For the text-containing cell, return its midpoint in [X, Y] coordinate format. 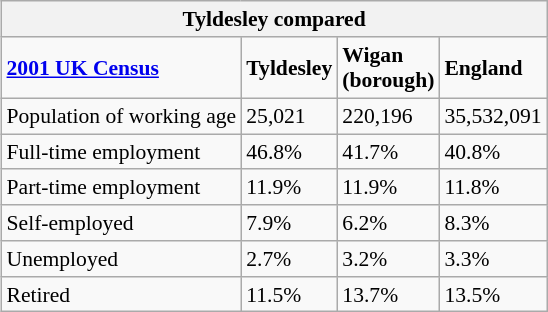
England [492, 68]
41.7% [388, 152]
Part-time employment [121, 187]
3.2% [388, 259]
13.5% [492, 294]
6.2% [388, 223]
11.5% [289, 294]
11.8% [492, 187]
Unemployed [121, 259]
Wigan(borough) [388, 68]
Full-time employment [121, 152]
2.7% [289, 259]
2001 UK Census [121, 68]
7.9% [289, 223]
Retired [121, 294]
Tyldesley compared [274, 19]
Self-employed [121, 223]
Population of working age [121, 116]
40.8% [492, 152]
8.3% [492, 223]
Tyldesley [289, 68]
3.3% [492, 259]
13.7% [388, 294]
220,196 [388, 116]
46.8% [289, 152]
25,021 [289, 116]
35,532,091 [492, 116]
